Return the (X, Y) coordinate for the center point of the cell that contains the specified text.  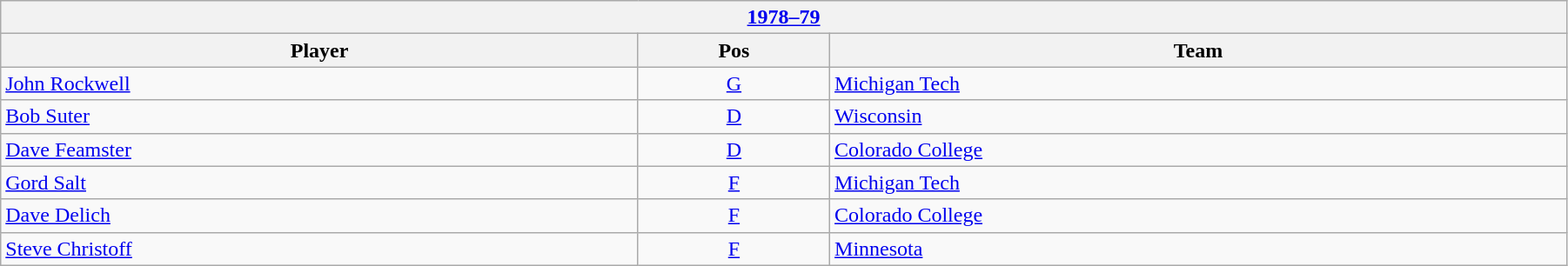
1978–79 (784, 17)
Steve Christoff (320, 249)
G (734, 83)
Player (320, 50)
John Rockwell (320, 83)
Bob Suter (320, 116)
Dave Feamster (320, 150)
Dave Delich (320, 216)
Gord Salt (320, 183)
Wisconsin (1199, 116)
Pos (734, 50)
Minnesota (1199, 249)
Team (1199, 50)
